Return (X, Y) of the center of cell containing provided text 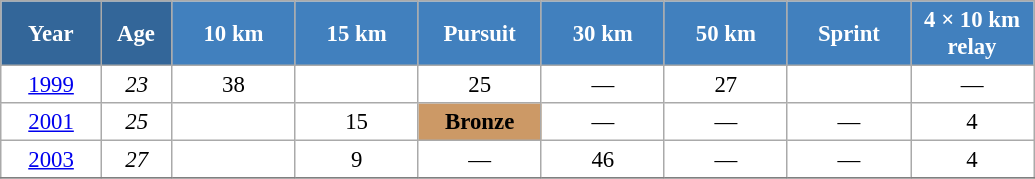
Pursuit (480, 34)
1999 (52, 85)
2001 (52, 122)
15 km (356, 34)
4 × 10 km relay (972, 34)
2003 (52, 160)
9 (356, 160)
Sprint (848, 34)
10 km (234, 34)
15 (356, 122)
38 (234, 85)
Bronze (480, 122)
46 (602, 160)
Year (52, 34)
Age (136, 34)
30 km (602, 34)
23 (136, 85)
50 km (726, 34)
